Determine the [x, y] coordinate at the center of the cell enclosing the given text.  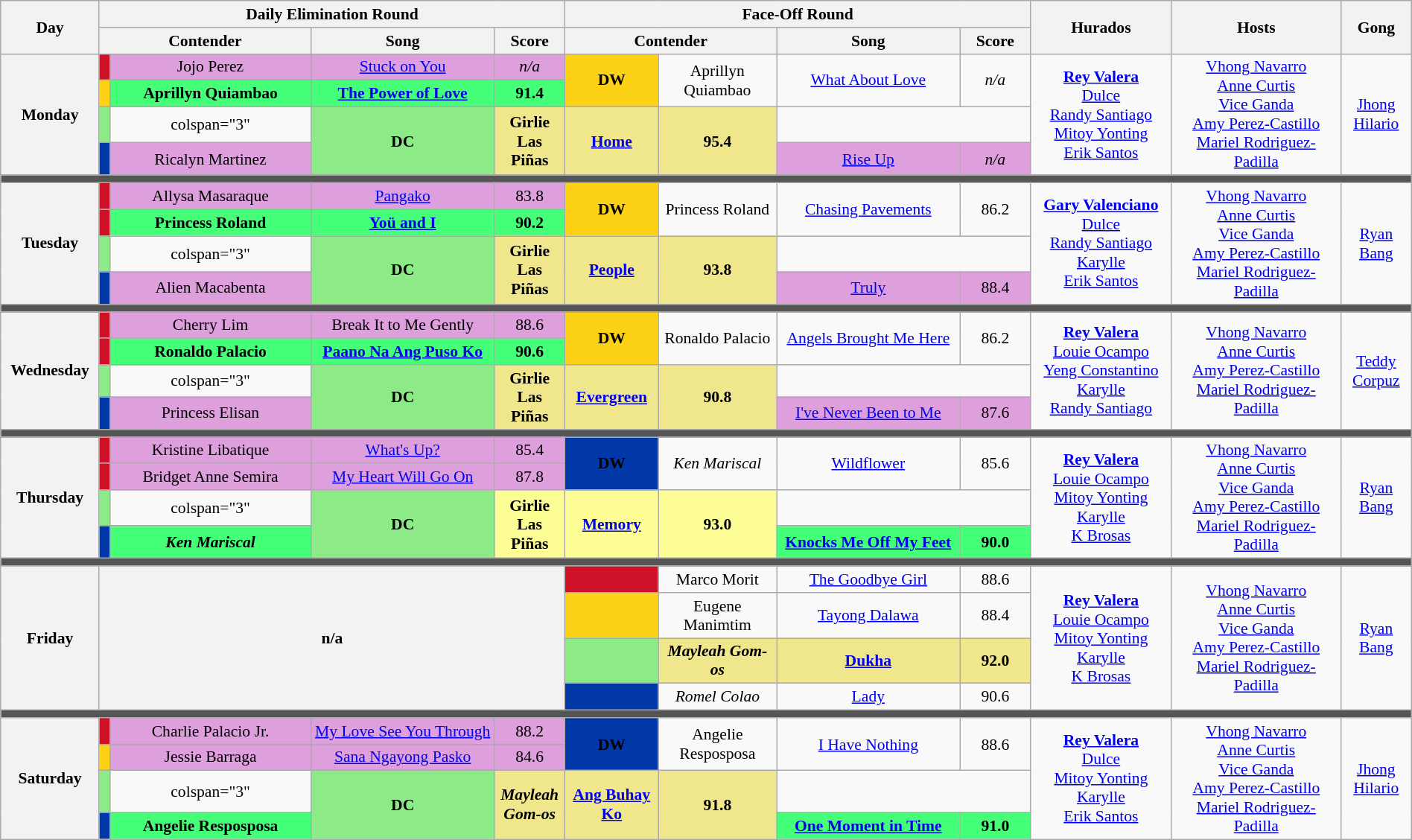
88.2 [530, 731]
Bridget Anne Semira [211, 477]
Angels Brought Me Here [868, 338]
Monday [51, 115]
Face-Off Round [798, 14]
Rey ValeraDulceMitoy YontingKarylleErik Santos [1101, 779]
Teddy Corpuz [1376, 371]
Gong [1376, 27]
Pangako [403, 197]
87.8 [530, 477]
91.8 [718, 805]
Hosts [1256, 27]
Home [612, 141]
90.0 [995, 542]
Sana Ngayong Pasko [403, 757]
Evergreen [612, 398]
Rey ValeraLouie OcampoYeng ConstantinoKarylleRandy Santiago [1101, 371]
Romel Colao [718, 697]
Lady [868, 697]
My Heart Will Go On [403, 477]
I Have Nothing [868, 745]
The Power of Love [403, 94]
Memory [612, 524]
Eugene Manimtim [718, 615]
93.8 [718, 270]
Rey ValeraDulceRandy SantiagoMitoy YontingErik Santos [1101, 115]
83.8 [530, 197]
91.4 [530, 94]
Break It to Me Gently [403, 325]
Friday [51, 638]
I've Never Been to Me [868, 413]
What's Up? [403, 451]
Ang Buhay Ko [612, 805]
Daily Elimination Round [332, 14]
Truly [868, 287]
Cherry Lim [211, 325]
Knocks Me Off My Feet [868, 542]
Stuck on You [403, 67]
Marco Morit [718, 579]
Dukha [868, 661]
Rise Up [868, 159]
Princess Elisan [211, 413]
91.0 [995, 826]
85.6 [995, 463]
Day [51, 27]
Alien Macabenta [211, 287]
Vhong NavarroAnne CurtisAmy Perez-CastilloMariel Rodriguez-Padilla [1256, 371]
95.4 [718, 141]
Hurados [1101, 27]
Tuesday [51, 244]
90.8 [718, 398]
Jojo Perez [211, 67]
85.4 [530, 451]
Paano Na Ang Puso Ko [403, 352]
93.0 [718, 524]
Wildflower [868, 463]
Thursday [51, 497]
Tayong Dalawa [868, 615]
Charlie Palacio Jr. [211, 731]
Allysa Masaraque [211, 197]
What About Love [868, 80]
84.6 [530, 757]
Ricalyn Martinez [211, 159]
87.6 [995, 413]
Kristine Libatique [211, 451]
One Moment in Time [868, 826]
Jessie Barraga [211, 757]
My Love See You Through [403, 731]
Yoü and I [403, 223]
92.0 [995, 661]
The Goodbye Girl [868, 579]
Chasing Pavements [868, 210]
90.2 [530, 223]
Wednesday [51, 371]
Gary ValencianoDulceRandy SantiagoKarylleErik Santos [1101, 244]
Saturday [51, 779]
People [612, 270]
